Scan for the cell matching the given text and deliver its [x, y] coordinate at center. 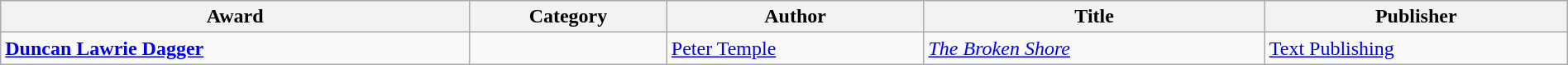
The Broken Shore [1094, 48]
Author [796, 17]
Peter Temple [796, 48]
Title [1094, 17]
Text Publishing [1416, 48]
Publisher [1416, 17]
Award [235, 17]
Duncan Lawrie Dagger [235, 48]
Category [569, 17]
